Output the [x, y] coordinate of the center of the cell containing the given text.  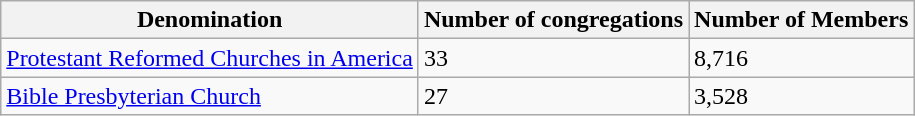
27 [553, 96]
Number of Members [802, 20]
Number of congregations [553, 20]
Denomination [210, 20]
Protestant Reformed Churches in America [210, 58]
Bible Presbyterian Church [210, 96]
33 [553, 58]
8,716 [802, 58]
3,528 [802, 96]
